Detect which cell encompasses the target text, then output its [x, y] center coordinate. 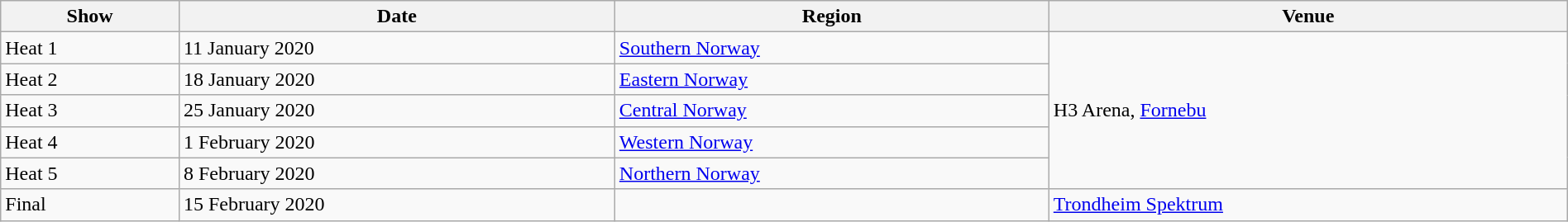
25 January 2020 [397, 111]
H3 Arena, Fornebu [1308, 111]
Heat 1 [90, 48]
Eastern Norway [832, 79]
Trondheim Spektrum [1308, 205]
1 February 2020 [397, 142]
15 February 2020 [397, 205]
Southern Norway [832, 48]
Venue [1308, 17]
Show [90, 17]
18 January 2020 [397, 79]
Region [832, 17]
Northern Norway [832, 173]
Heat 5 [90, 173]
Western Norway [832, 142]
Central Norway [832, 111]
Final [90, 205]
Heat 4 [90, 142]
8 February 2020 [397, 173]
Heat 2 [90, 79]
Date [397, 17]
Heat 3 [90, 111]
11 January 2020 [397, 48]
